Scan for the cell matching the given text and deliver its [x, y] coordinate at center. 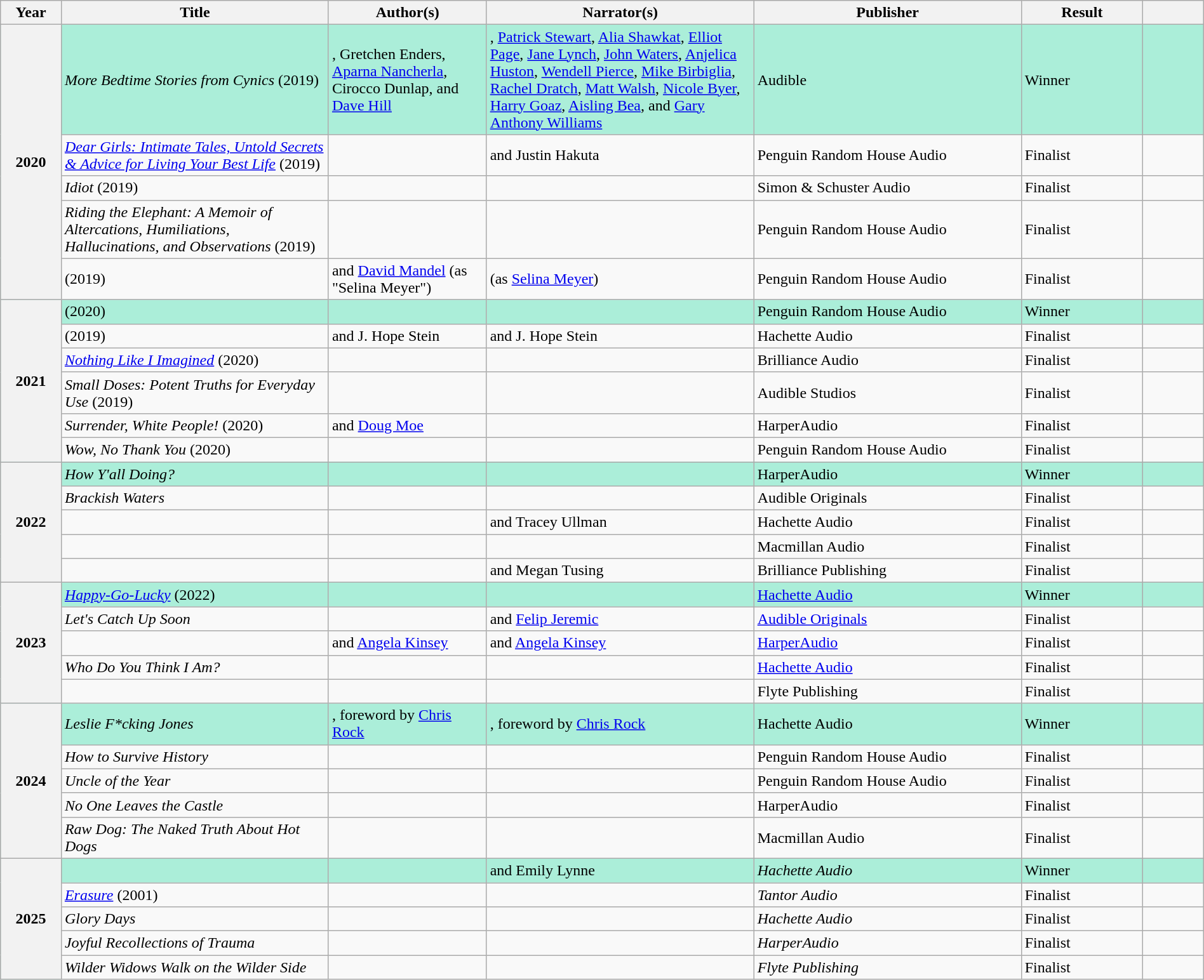
Happy-Go-Lucky (2022) [194, 595]
More Bedtime Stories from Cynics (2019) [194, 80]
2025 [31, 918]
Uncle of the Year [194, 781]
2023 [31, 643]
2021 [31, 381]
Brackish Waters [194, 498]
(as Selina Meyer) [620, 279]
Audible Studios [888, 392]
Brilliance Audio [888, 360]
Glory Days [194, 919]
Wow, No Thank You (2020) [194, 449]
Surrender, White People! (2020) [194, 425]
Dear Girls: Intimate Tales, Untold Secrets & Advice for Living Your Best Life (2019) [194, 155]
Brilliance Publishing [888, 571]
Author(s) [408, 13]
and Justin Hakuta [620, 155]
and Felip Jeremic [620, 619]
and David Mandel (as "Selina Meyer") [408, 279]
Year [31, 13]
and Emily Lynne [620, 870]
Riding the Elephant: A Memoir of Altercations, Humiliations, Hallucinations, and Observations (2019) [194, 229]
Joyful Recollections of Trauma [194, 943]
(2020) [194, 312]
and Megan Tusing [620, 571]
No One Leaves the Castle [194, 805]
Leslie F*cking Jones [194, 724]
Raw Dog: The Naked Truth About Hot Dogs [194, 838]
Nothing Like I Imagined (2020) [194, 360]
How to Survive History [194, 757]
2022 [31, 522]
Let's Catch Up Soon [194, 619]
Narrator(s) [620, 13]
and Tracey Ullman [620, 522]
2020 [31, 162]
Small Doses: Potent Truths for Everyday Use (2019) [194, 392]
Wilder Widows Walk on the Wilder Side [194, 967]
and Doug Moe [408, 425]
, Gretchen Enders, Aparna Nancherla, Cirocco Dunlap, and Dave Hill [408, 80]
Tantor Audio [888, 894]
How Y'all Doing? [194, 474]
Simon & Schuster Audio [888, 188]
Publisher [888, 13]
Result [1082, 13]
Audible [888, 80]
Who Do You Think I Am? [194, 667]
2024 [31, 781]
Title [194, 13]
Idiot (2019) [194, 188]
Erasure (2001) [194, 894]
